Identify which cell holds the provided text, then report its [X, Y] central coordinate. 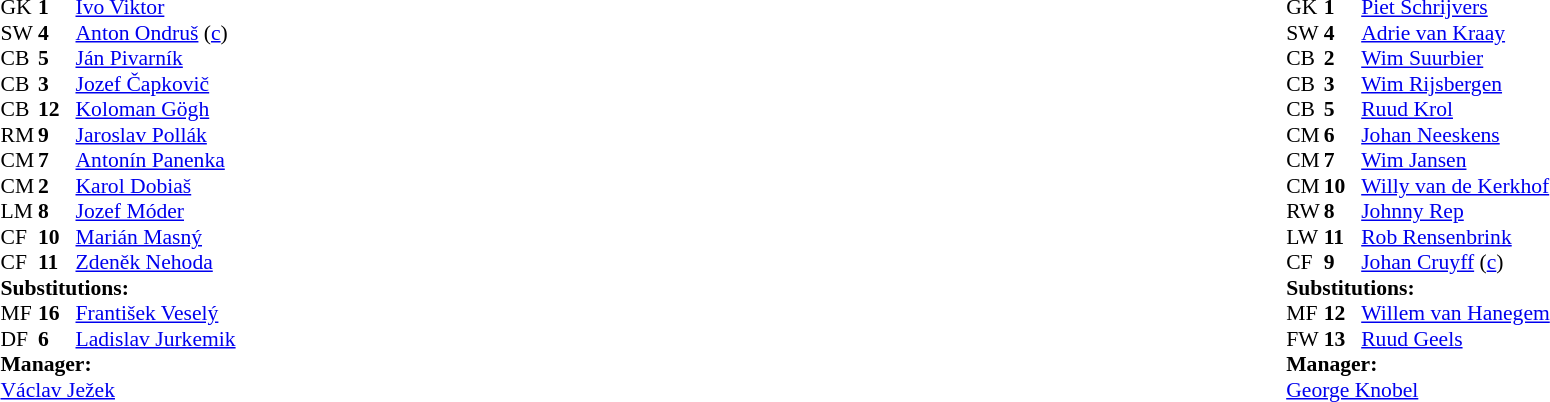
Rob Rensenbrink [1456, 237]
RM [19, 135]
Johan Cruyff (c) [1456, 263]
Koloman Gögh [156, 109]
Jozef Čapkovič [156, 84]
RW [1305, 211]
LW [1305, 237]
Willem van Hanegem [1456, 313]
Ruud Krol [1456, 109]
Antonín Panenka [156, 161]
Johnny Rep [1456, 211]
LM [19, 211]
FW [1305, 339]
16 [57, 313]
Adrie van Kraay [1456, 33]
Wim Jansen [1456, 161]
Ruud Geels [1456, 339]
Ladislav Jurkemik [156, 339]
Wim Rijsbergen [1456, 84]
Anton Ondruš (c) [156, 33]
František Veselý [156, 313]
13 [1343, 339]
Jaroslav Pollák [156, 135]
DF [19, 339]
Willy van de Kerkhof [1456, 186]
Jozef Móder [156, 211]
Zdeněk Nehoda [156, 263]
Karol Dobiaš [156, 186]
Johan Neeskens [1456, 135]
Wim Suurbier [1456, 59]
Marián Masný [156, 237]
Ján Pivarník [156, 59]
